Pinpoint the cell where the given text exists, returning its (x, y) midpoint coordinate. 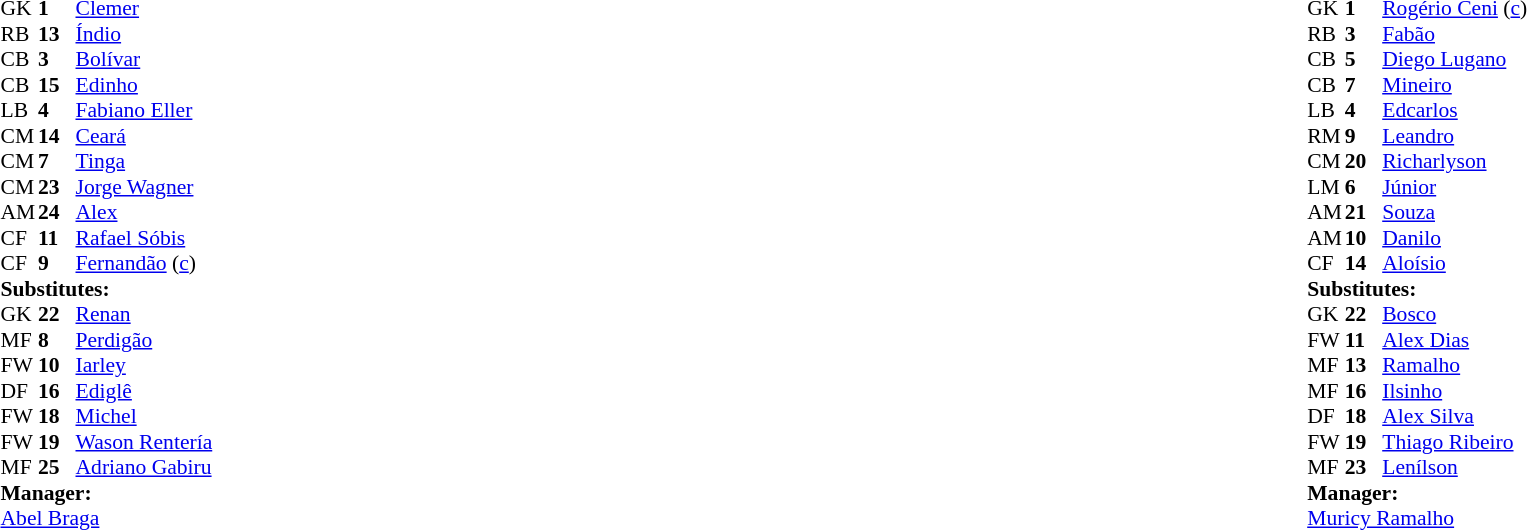
Richarlyson (1454, 161)
Adriano Gabiru (144, 467)
Edcarlos (1454, 111)
Bosco (1454, 315)
Edinho (144, 85)
Wason Rentería (144, 442)
Michel (144, 417)
Ceará (144, 136)
RM (1326, 136)
Ediglê (144, 391)
Thiago Ribeiro (1454, 442)
15 (57, 85)
Fabão (1454, 34)
Índio (144, 34)
Leandro (1454, 136)
20 (1364, 161)
Aloísio (1454, 263)
Fernandão (c) (144, 263)
Júnior (1454, 187)
Ilsinho (1454, 391)
Iarley (144, 365)
Alex Silva (1454, 417)
Lenílson (1454, 467)
Alex (144, 213)
21 (1364, 213)
Rafael Sóbis (144, 238)
Tinga (144, 161)
Diego Lugano (1454, 59)
LM (1326, 187)
24 (57, 213)
25 (57, 467)
Fabiano Eller (144, 111)
Souza (1454, 213)
Danilo (1454, 238)
Perdigão (144, 340)
6 (1364, 187)
Mineiro (1454, 85)
Renan (144, 315)
5 (1364, 59)
8 (57, 340)
Alex Dias (1454, 340)
Jorge Wagner (144, 187)
Ramalho (1454, 365)
Bolívar (144, 59)
